Pinpoint the cell where the given text exists, returning its [X, Y] midpoint coordinate. 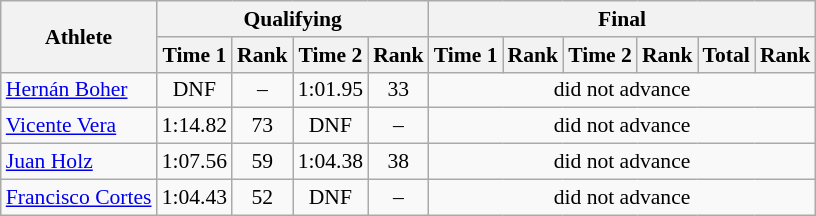
Athlete [79, 36]
Final [622, 19]
Total [726, 55]
52 [262, 197]
1:14.82 [194, 126]
73 [262, 126]
Vicente Vera [79, 126]
59 [262, 162]
1:07.56 [194, 162]
1:04.38 [330, 162]
1:04.43 [194, 197]
38 [398, 162]
Francisco Cortes [79, 197]
Juan Holz [79, 162]
1:01.95 [330, 90]
Hernán Boher [79, 90]
33 [398, 90]
Qualifying [293, 19]
